Find where the given text appears and provide that cell's center as [X, Y] coordinate. 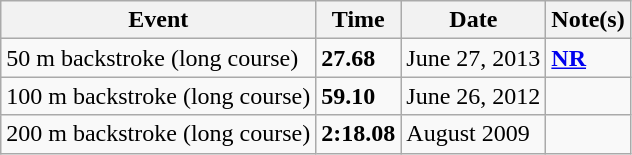
June 27, 2013 [474, 58]
Note(s) [588, 20]
Date [474, 20]
2:18.08 [358, 134]
Event [158, 20]
27.68 [358, 58]
NR [588, 58]
100 m backstroke (long course) [158, 96]
August 2009 [474, 134]
200 m backstroke (long course) [158, 134]
59.10 [358, 96]
June 26, 2012 [474, 96]
50 m backstroke (long course) [158, 58]
Time [358, 20]
